Provide the (x, y) coordinate of the cell's center where the given text is located.  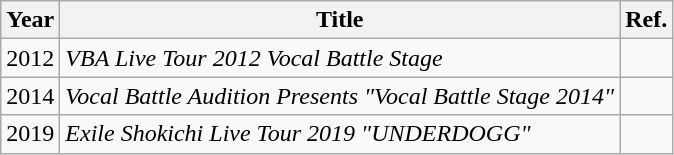
Year (30, 20)
Ref. (646, 20)
2019 (30, 134)
VBA Live Tour 2012 Vocal Battle Stage (340, 58)
2012 (30, 58)
Title (340, 20)
Exile Shokichi Live Tour 2019 "UNDERDOGG" (340, 134)
2014 (30, 96)
Vocal Battle Audition Presents "Vocal Battle Stage 2014" (340, 96)
